Detect which cell encompasses the target text, then output its (x, y) center coordinate. 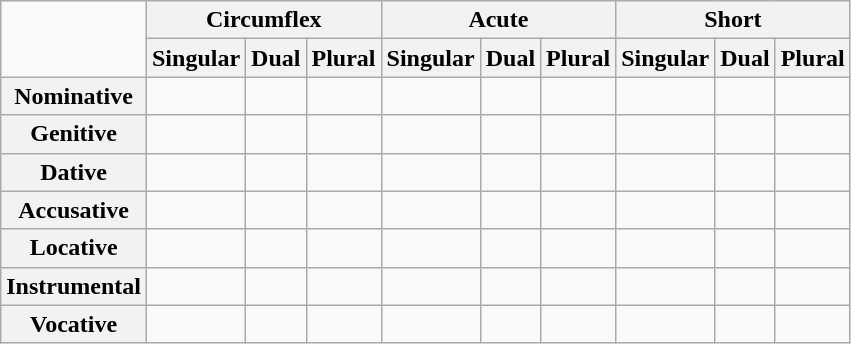
Genitive (74, 134)
Accusative (74, 210)
Dative (74, 172)
Short (734, 20)
Circumflex (264, 20)
Instrumental (74, 286)
Acute (498, 20)
Vocative (74, 324)
Nominative (74, 96)
Locative (74, 248)
